Determine the [x, y] coordinate at the center of the cell enclosing the given text.  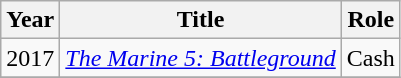
Year [30, 20]
Role [370, 20]
The Marine 5: Battleground [200, 58]
Cash [370, 58]
Title [200, 20]
2017 [30, 58]
